Capture the cell that displays the provided text and extract its [X, Y] central coordinate. 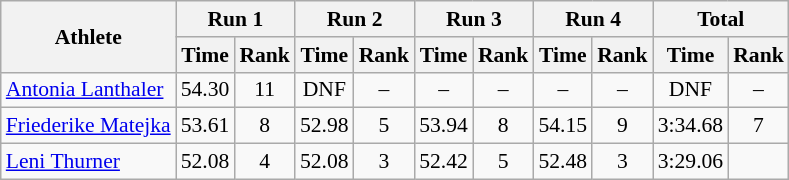
54.30 [206, 90]
Run 1 [236, 19]
52.48 [562, 162]
Total [721, 19]
53.61 [206, 126]
54.15 [562, 126]
Run 2 [354, 19]
Run 4 [592, 19]
3:29.06 [690, 162]
Athlete [88, 36]
52.98 [324, 126]
Friederike Matejka [88, 126]
9 [622, 126]
53.94 [444, 126]
4 [264, 162]
Leni Thurner [88, 162]
52.42 [444, 162]
Antonia Lanthaler [88, 90]
11 [264, 90]
7 [758, 126]
Run 3 [474, 19]
3:34.68 [690, 126]
